For the text-containing cell, return its midpoint in [X, Y] coordinate format. 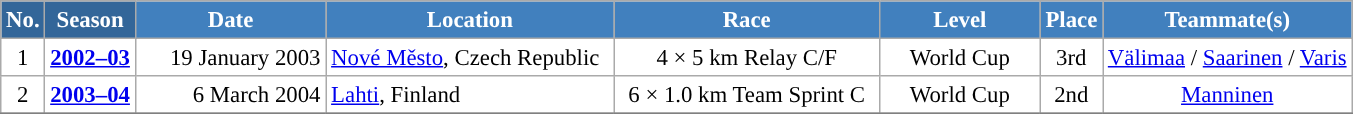
Nové Město, Czech Republic [470, 58]
Place [1071, 20]
Location [470, 20]
1 [23, 58]
No. [23, 20]
4 × 5 km Relay C/F [747, 58]
Lahti, Finland [470, 95]
Teammate(s) [1228, 20]
2003–04 [90, 95]
Level [960, 20]
2002–03 [90, 58]
6 × 1.0 km Team Sprint C [747, 95]
19 January 2003 [230, 58]
Välimaa / Saarinen / Varis [1228, 58]
3rd [1071, 58]
6 March 2004 [230, 95]
Date [230, 20]
2nd [1071, 95]
Manninen [1228, 95]
Race [747, 20]
2 [23, 95]
Season [90, 20]
